Extract the [X, Y] coordinate from the center of the cell holding the provided text.  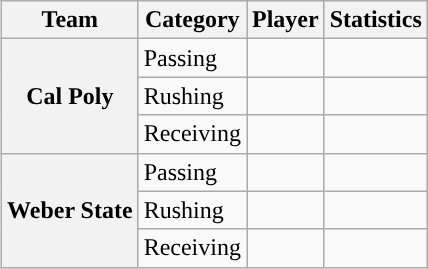
Weber State [70, 210]
Category [192, 20]
Player [285, 20]
Team [70, 20]
Statistics [376, 20]
Cal Poly [70, 96]
